Identify which cell holds the provided text, then report its (X, Y) central coordinate. 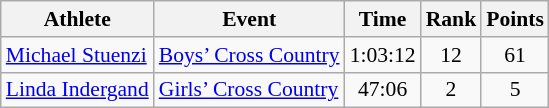
Event (250, 19)
Linda Indergand (78, 90)
2 (452, 90)
12 (452, 55)
47:06 (383, 90)
Girls’ Cross Country (250, 90)
Athlete (78, 19)
Time (383, 19)
Michael Stuenzi (78, 55)
5 (515, 90)
Rank (452, 19)
Boys’ Cross Country (250, 55)
61 (515, 55)
Points (515, 19)
1:03:12 (383, 55)
